Capture the cell that displays the provided text and extract its [X, Y] central coordinate. 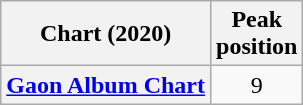
Chart (2020) [106, 34]
Gaon Album Chart [106, 85]
9 [257, 85]
Peakposition [257, 34]
